From the cell containing the given text, extract its center point as [X, Y] coordinate. 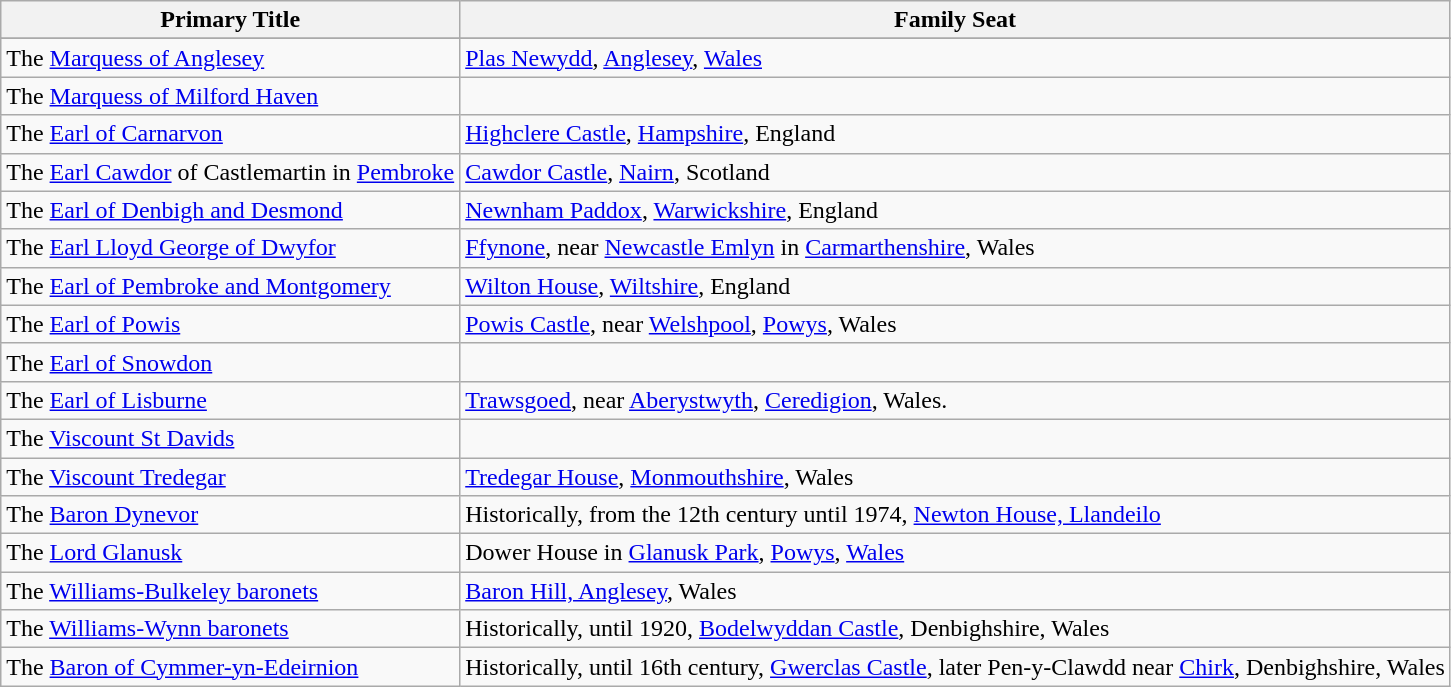
Wilton House, Wiltshire, England [956, 286]
The Baron of Cymmer-yn-Edeirnion [230, 667]
The Williams-Wynn baronets [230, 629]
Primary Title [230, 20]
The Earl of Denbigh and Desmond [230, 210]
The Viscount St Davids [230, 438]
Historically, from the 12th century until 1974, Newton House, Llandeilo [956, 515]
The Marquess of Anglesey [230, 58]
Powis Castle, near Welshpool, Powys, Wales [956, 324]
Tredegar House, Monmouthshire, Wales [956, 477]
The Earl of Snowdon [230, 362]
The Earl of Pembroke and Montgomery [230, 286]
Newnham Paddox, Warwickshire, England [956, 210]
The Williams-Bulkeley baronets [230, 591]
Historically, until 16th century, Gwerclas Castle, later Pen-y-Clawdd near Chirk, Denbighshire, Wales [956, 667]
The Earl Lloyd George of Dwyfor [230, 248]
Baron Hill, Anglesey, Wales [956, 591]
The Earl Cawdor of Castlemartin in Pembroke [230, 172]
Historically, until 1920, Bodelwyddan Castle, Denbighshire, Wales [956, 629]
Highclere Castle, Hampshire, England [956, 134]
Family Seat [956, 20]
The Earl of Powis [230, 324]
The Baron Dynevor [230, 515]
The Lord Glanusk [230, 553]
Plas Newydd, Anglesey, Wales [956, 58]
Trawsgoed, near Aberystwyth, Ceredigion, Wales. [956, 400]
The Earl of Carnarvon [230, 134]
Cawdor Castle, Nairn, Scotland [956, 172]
The Viscount Tredegar [230, 477]
Dower House in Glanusk Park, Powys, Wales [956, 553]
Ffynone, near Newcastle Emlyn in Carmarthenshire, Wales [956, 248]
The Earl of Lisburne [230, 400]
The Marquess of Milford Haven [230, 96]
